Determine the (x, y) coordinate at the center of the cell enclosing the given text.  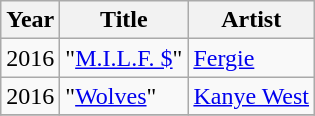
Artist (252, 20)
Year (30, 20)
Kanye West (252, 96)
"M.I.L.F. $" (124, 58)
Fergie (252, 58)
Title (124, 20)
"Wolves" (124, 96)
